Return the [x, y] coordinate for the center point of the cell that contains the specified text.  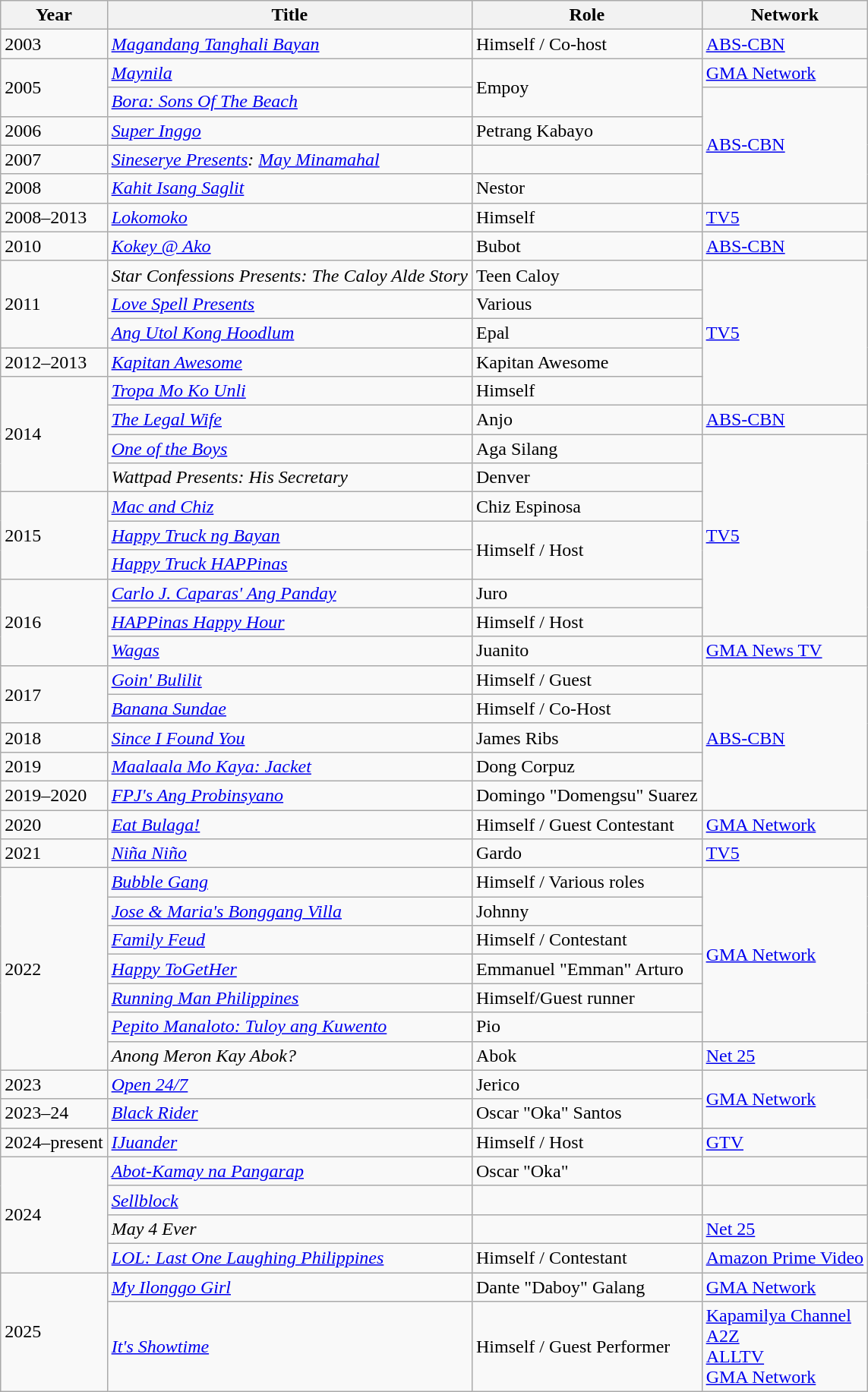
Star Confessions Presents: The Caloy Alde Story [289, 275]
Family Feud [289, 940]
2023–24 [54, 1113]
One of the Boys [289, 449]
2017 [54, 694]
Petrang Kabayo [586, 131]
Bora: Sons Of The Beach [289, 102]
Bubot [586, 246]
Year [54, 15]
2018 [54, 737]
Tropa Mo Ko Unli [289, 391]
Dante "Daboy" Galang [586, 1287]
Jose & Maria's Bonggang Villa [289, 911]
Banana Sundae [289, 709]
2012–2013 [54, 362]
Ang Utol Kong Hoodlum [289, 333]
2024–present [54, 1142]
James Ribs [586, 737]
Role [586, 15]
Himself / Co-host [586, 44]
Love Spell Presents [289, 304]
Himself / Co-Host [586, 709]
May 4 Ever [289, 1229]
Lokomoko [289, 217]
2020 [54, 824]
Amazon Prime Video [784, 1258]
Denver [586, 478]
Epal [586, 333]
Title [289, 15]
Running Man Philippines [289, 998]
Oscar "Oka" [586, 1171]
Johnny [586, 911]
Jerico [586, 1084]
Sellblock [289, 1200]
LOL: Last One Laughing Philippines [289, 1258]
2008 [54, 188]
2019–2020 [54, 795]
2011 [54, 304]
Since I Found You [289, 737]
Sineserye Presents: May Minamahal [289, 159]
2024 [54, 1214]
Carlo J. Caparas' Ang Panday [289, 593]
GMA News TV [784, 651]
2006 [54, 131]
Kokey @ Ako [289, 246]
2022 [54, 969]
2007 [54, 159]
2010 [54, 246]
Emmanuel "Emman" Arturo [586, 969]
Gardo [586, 854]
Maynila [289, 73]
2003 [54, 44]
2021 [54, 854]
Pio [586, 1027]
Himself / Guest Performer [586, 1347]
2016 [54, 622]
Network [784, 15]
Empoy [586, 87]
Pepito Manaloto: Tuloy ang Kuwento [289, 1027]
Happy ToGetHer [289, 969]
Anjo [586, 420]
2014 [54, 434]
Eat Bulaga! [289, 824]
Open 24/7 [289, 1084]
Dong Corpuz [586, 766]
Himself/Guest runner [586, 998]
Happy Truck ng Bayan [289, 535]
Various [586, 304]
Oscar "Oka" Santos [586, 1113]
Super Inggo [289, 131]
Mac and Chiz [289, 507]
Niña Niño [289, 854]
Nestor [586, 188]
Teen Caloy [586, 275]
Domingo "Domengsu" Suarez [586, 795]
It's Showtime [289, 1347]
Juro [586, 593]
2025 [54, 1332]
Maalaala Mo Kaya: Jacket [289, 766]
2019 [54, 766]
Black Rider [289, 1113]
Happy Truck HAPPinas [289, 564]
2008–2013 [54, 217]
2015 [54, 535]
Chiz Espinosa [586, 507]
Himself / Guest Contestant [586, 824]
The Legal Wife [289, 420]
Abok [586, 1056]
GTV [784, 1142]
Aga Silang [586, 449]
FPJ's Ang Probinsyano [289, 795]
2005 [54, 87]
My Ilonggo Girl [289, 1287]
Himself / Various roles [586, 882]
Juanito [586, 651]
Himself / Guest [586, 680]
Abot-Kamay na Pangarap [289, 1171]
Kapamilya ChannelA2ZALLTVGMA Network [784, 1347]
Magandang Tanghali Bayan [289, 44]
HAPPinas Happy Hour [289, 622]
Goin' Bulilit [289, 680]
Wattpad Presents: His Secretary [289, 478]
2023 [54, 1084]
Anong Meron Kay Abok? [289, 1056]
Wagas [289, 651]
IJuander [289, 1142]
Bubble Gang [289, 882]
Kahit Isang Saglit [289, 188]
